Return the (X, Y) coordinate for the center point of the cell that contains the specified text.  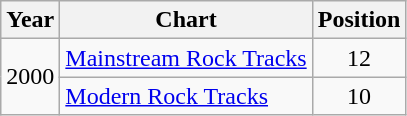
2000 (30, 77)
Chart (186, 20)
Mainstream Rock Tracks (186, 58)
Position (359, 20)
Year (30, 20)
Modern Rock Tracks (186, 96)
10 (359, 96)
12 (359, 58)
